Detect which cell encompasses the target text, then output its (X, Y) center coordinate. 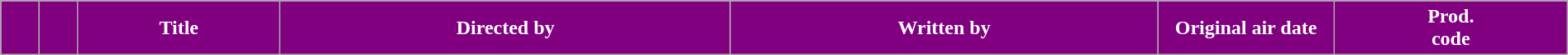
Title (179, 28)
Written by (944, 28)
Original air date (1246, 28)
Prod.code (1451, 28)
Directed by (505, 28)
